Extract the (X, Y) coordinate from the center of the cell holding the provided text.  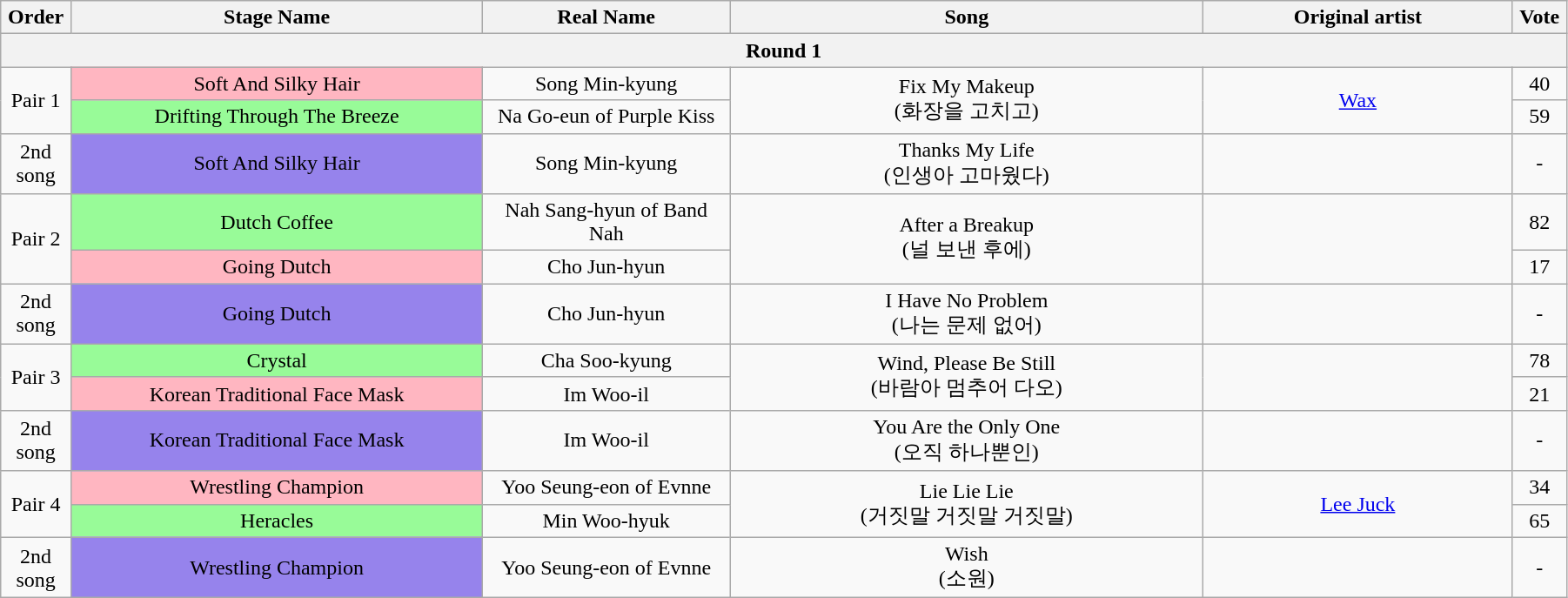
40 (1540, 84)
Fix My Makeup(화장을 고치고) (967, 100)
Nah Sang-hyun of Band Nah (606, 223)
Original artist (1357, 17)
Pair 2 (37, 239)
Pair 3 (37, 377)
Pair 1 (37, 100)
Dutch Coffee (277, 223)
78 (1540, 360)
Wind, Please Be Still(바람아 멈추어 다오) (967, 377)
21 (1540, 393)
I Have No Problem(나는 문제 없어) (967, 314)
65 (1540, 521)
Pair 4 (37, 504)
Crystal (277, 360)
You Are the Only One(오직 하나뿐인) (967, 440)
59 (1540, 117)
34 (1540, 487)
Drifting Through The Breeze (277, 117)
Heracles (277, 521)
Min Woo-hyuk (606, 521)
Wish(소원) (967, 568)
Order (37, 17)
82 (1540, 223)
Vote (1540, 17)
Real Name (606, 17)
Lee Juck (1357, 504)
Wax (1357, 100)
Round 1 (784, 50)
Song (967, 17)
Lie Lie Lie(거짓말 거짓말 거짓말) (967, 504)
After a Breakup(널 보낸 후에) (967, 239)
Na Go-eun of Purple Kiss (606, 117)
Cha Soo-kyung (606, 360)
17 (1540, 267)
Thanks My Life(인생아 고마웠다) (967, 164)
Stage Name (277, 17)
